Return the (x, y) coordinate for the center point of the cell that contains the specified text.  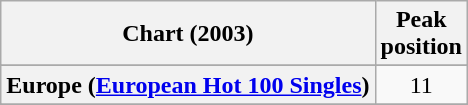
Chart (2003) (188, 34)
Europe (European Hot 100 Singles) (188, 85)
Peakposition (421, 34)
11 (421, 85)
